Detect which cell encompasses the target text, then output its [x, y] center coordinate. 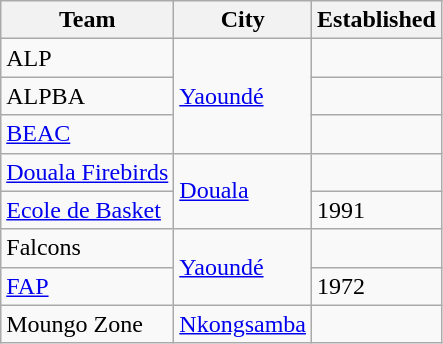
1972 [377, 286]
FAP [88, 286]
Team [88, 20]
Douala [243, 191]
ALP [88, 58]
Falcons [88, 248]
BEAC [88, 134]
Douala Firebirds [88, 172]
City [243, 20]
Moungo Zone [88, 324]
ALPBA [88, 96]
1991 [377, 210]
Nkongsamba [243, 324]
Established [377, 20]
Ecole de Basket [88, 210]
